Scan for the cell matching the given text and deliver its (x, y) coordinate at center. 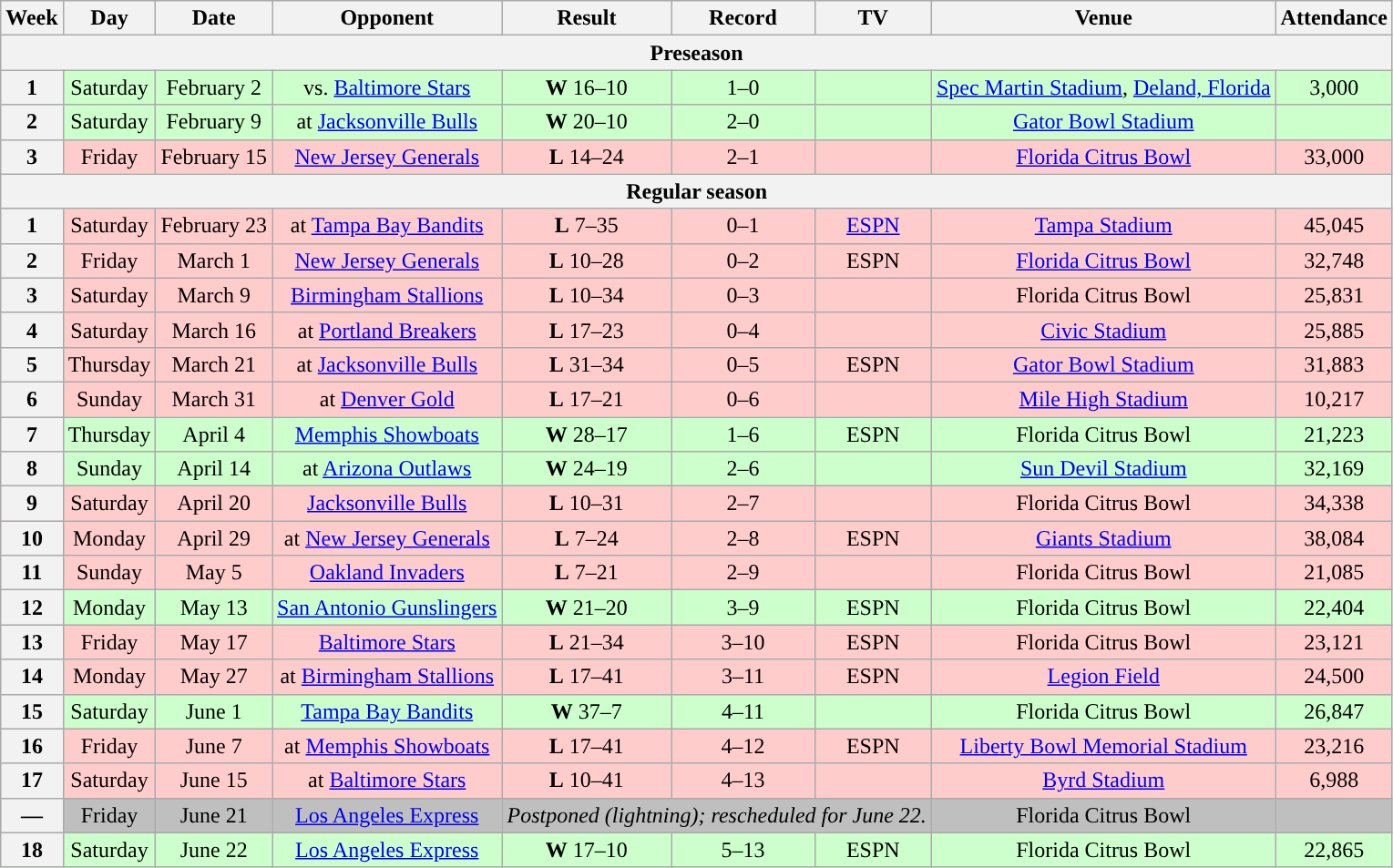
32,169 (1334, 469)
Postponed (lightning); rescheduled for June 22. (716, 815)
0–4 (743, 330)
12 (32, 608)
W 28–17 (587, 434)
Venue (1103, 18)
L 21–34 (587, 642)
Liberty Bowl Memorial Stadium (1103, 746)
25,831 (1334, 295)
L 10–41 (587, 781)
18 (32, 850)
33,000 (1334, 157)
0–1 (743, 226)
2–9 (743, 573)
7 (32, 434)
Birmingham Stallions (387, 295)
34,338 (1334, 504)
17 (32, 781)
32,748 (1334, 260)
4 (32, 330)
June 1 (214, 711)
Memphis Showboats (387, 434)
L 10–28 (587, 260)
L 17–23 (587, 330)
5 (32, 364)
15 (32, 711)
Spec Martin Stadium, Deland, Florida (1103, 87)
April 4 (214, 434)
at Baltimore Stars (387, 781)
Byrd Stadium (1103, 781)
1–6 (743, 434)
3,000 (1334, 87)
45,045 (1334, 226)
3–10 (743, 642)
4–13 (743, 781)
4–12 (743, 746)
Tampa Bay Bandits (387, 711)
21,223 (1334, 434)
0–5 (743, 364)
February 9 (214, 122)
W 16–10 (587, 87)
June 21 (214, 815)
4–11 (743, 711)
1–0 (743, 87)
26,847 (1334, 711)
May 13 (214, 608)
at Portland Breakers (387, 330)
May 27 (214, 677)
8 (32, 469)
23,121 (1334, 642)
at Memphis Showboats (387, 746)
L 7–35 (587, 226)
Preseason (697, 53)
W 24–19 (587, 469)
Baltimore Stars (387, 642)
2–1 (743, 157)
Regular season (697, 191)
W 21–20 (587, 608)
February 15 (214, 157)
10 (32, 538)
San Antonio Gunslingers (387, 608)
L 10–31 (587, 504)
Giants Stadium (1103, 538)
25,885 (1334, 330)
2–7 (743, 504)
0–3 (743, 295)
— (32, 815)
Sun Devil Stadium (1103, 469)
TV (873, 18)
June 7 (214, 746)
L 17–21 (587, 399)
May 5 (214, 573)
14 (32, 677)
W 20–10 (587, 122)
16 (32, 746)
L 7–21 (587, 573)
Date (214, 18)
at Denver Gold (387, 399)
W 17–10 (587, 850)
at New Jersey Generals (387, 538)
2–6 (743, 469)
Week (32, 18)
June 15 (214, 781)
2–8 (743, 538)
Tampa Stadium (1103, 226)
W 37–7 (587, 711)
21,085 (1334, 573)
June 22 (214, 850)
March 9 (214, 295)
0–6 (743, 399)
13 (32, 642)
6 (32, 399)
22,865 (1334, 850)
2–0 (743, 122)
6,988 (1334, 781)
5–13 (743, 850)
March 1 (214, 260)
Record (743, 18)
23,216 (1334, 746)
vs. Baltimore Stars (387, 87)
Opponent (387, 18)
Jacksonville Bulls (387, 504)
L 7–24 (587, 538)
38,084 (1334, 538)
Legion Field (1103, 677)
May 17 (214, 642)
Oakland Invaders (387, 573)
at Tampa Bay Bandits (387, 226)
24,500 (1334, 677)
L 14–24 (587, 157)
Result (587, 18)
Attendance (1334, 18)
April 14 (214, 469)
April 29 (214, 538)
Civic Stadium (1103, 330)
Day (109, 18)
31,883 (1334, 364)
9 (32, 504)
22,404 (1334, 608)
February 2 (214, 87)
11 (32, 573)
0–2 (743, 260)
3–11 (743, 677)
March 21 (214, 364)
L 31–34 (587, 364)
at Arizona Outlaws (387, 469)
February 23 (214, 226)
L 10–34 (587, 295)
Mile High Stadium (1103, 399)
March 31 (214, 399)
3–9 (743, 608)
March 16 (214, 330)
at Birmingham Stallions (387, 677)
April 20 (214, 504)
10,217 (1334, 399)
